Locate the cell with the specified text and output its (X, Y) center coordinate. 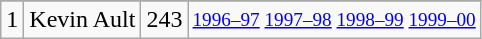
1 (12, 20)
1996–97 1997–98 1998–99 1999–00 (334, 20)
243 (164, 20)
Kevin Ault (82, 20)
